Provide the (X, Y) coordinate of the cell's center where the given text is located.  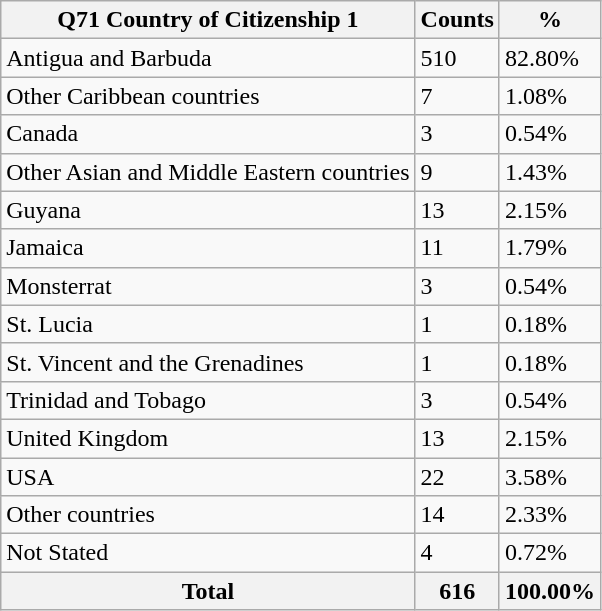
Not Stated (208, 553)
0.72% (550, 553)
1.08% (550, 96)
9 (457, 172)
Other Caribbean countries (208, 96)
22 (457, 477)
Monsterrat (208, 286)
Guyana (208, 210)
4 (457, 553)
Canada (208, 134)
Other countries (208, 515)
14 (457, 515)
% (550, 20)
Counts (457, 20)
Antigua and Barbuda (208, 58)
2.33% (550, 515)
St. Lucia (208, 324)
USA (208, 477)
United Kingdom (208, 438)
Other Asian and Middle Eastern countries (208, 172)
St. Vincent and the Grenadines (208, 362)
11 (457, 248)
1.43% (550, 172)
Q71 Country of Citizenship 1 (208, 20)
Jamaica (208, 248)
3.58% (550, 477)
100.00% (550, 591)
7 (457, 96)
82.80% (550, 58)
Total (208, 591)
1.79% (550, 248)
Trinidad and Tobago (208, 400)
616 (457, 591)
510 (457, 58)
